Output the [X, Y] coordinate of the center of the cell containing the given text.  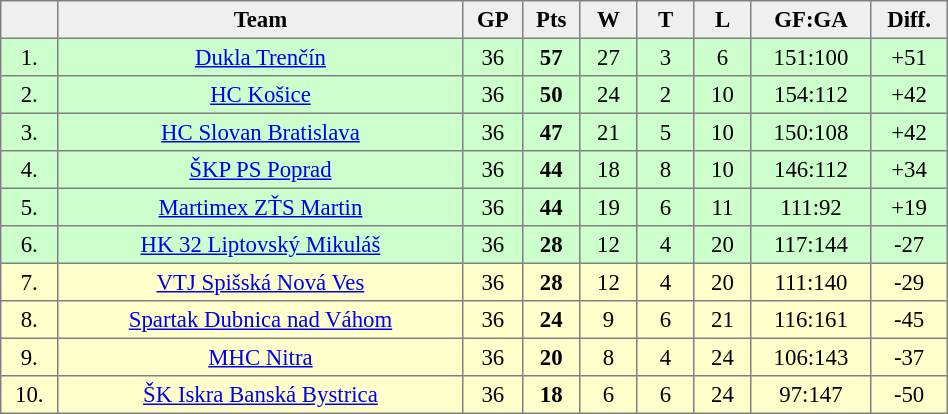
-27 [909, 245]
4. [30, 170]
151:100 [811, 57]
2. [30, 95]
7. [30, 282]
+51 [909, 57]
MHC Nitra [260, 357]
Martimex ZŤS Martin [260, 207]
Spartak Dubnica nad Váhom [260, 320]
150:108 [811, 132]
GP [492, 20]
9 [608, 320]
106:143 [811, 357]
50 [551, 95]
3. [30, 132]
-37 [909, 357]
-29 [909, 282]
5 [666, 132]
47 [551, 132]
8. [30, 320]
+19 [909, 207]
5. [30, 207]
Diff. [909, 20]
111:92 [811, 207]
+34 [909, 170]
1. [30, 57]
117:144 [811, 245]
VTJ Spišská Nová Ves [260, 282]
9. [30, 357]
97:147 [811, 395]
Pts [551, 20]
Dukla Trenčín [260, 57]
W [608, 20]
-45 [909, 320]
3 [666, 57]
ŠK Iskra Banská Bystrica [260, 395]
-50 [909, 395]
T [666, 20]
2 [666, 95]
L [722, 20]
11 [722, 207]
111:140 [811, 282]
ŠKP PS Poprad [260, 170]
GF:GA [811, 20]
6. [30, 245]
19 [608, 207]
10. [30, 395]
HC Slovan Bratislava [260, 132]
Team [260, 20]
HC Košice [260, 95]
116:161 [811, 320]
154:112 [811, 95]
HK 32 Liptovský Mikuláš [260, 245]
27 [608, 57]
146:112 [811, 170]
57 [551, 57]
